Output the [X, Y] coordinate of the center of the cell containing the given text.  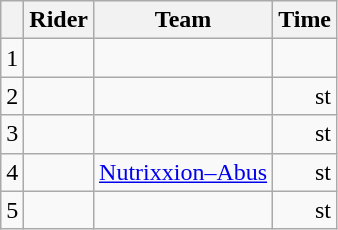
4 [12, 172]
Time [305, 20]
3 [12, 134]
1 [12, 58]
5 [12, 210]
2 [12, 96]
Rider [59, 20]
Team [184, 20]
Nutrixxion–Abus [184, 172]
